Provide the [x, y] coordinate of the cell's center where the given text is located.  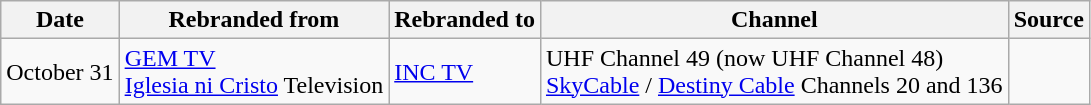
October 31 [60, 72]
Rebranded to [465, 20]
UHF Channel 49 (now UHF Channel 48) SkyCable / Destiny Cable Channels 20 and 136 [774, 72]
INC TV [465, 72]
GEM TVIglesia ni Cristo Television [254, 72]
Source [1048, 20]
Channel [774, 20]
Date [60, 20]
Rebranded from [254, 20]
